Capture the cell that displays the provided text and extract its (X, Y) central coordinate. 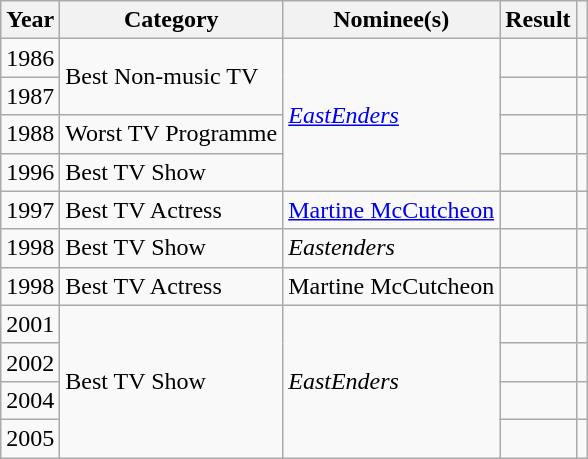
2004 (30, 400)
Best Non-music TV (172, 77)
1987 (30, 96)
1986 (30, 58)
Year (30, 20)
Worst TV Programme (172, 134)
Result (538, 20)
Category (172, 20)
2005 (30, 438)
1997 (30, 210)
Eastenders (392, 248)
1996 (30, 172)
1988 (30, 134)
Nominee(s) (392, 20)
2002 (30, 362)
2001 (30, 324)
